Identify which cell holds the provided text, then report its [x, y] central coordinate. 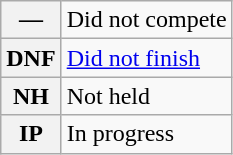
Did not compete [146, 20]
— [31, 20]
NH [31, 96]
DNF [31, 58]
Not held [146, 96]
IP [31, 134]
In progress [146, 134]
Did not finish [146, 58]
